Extract the [X, Y] coordinate from the center of the cell holding the provided text.  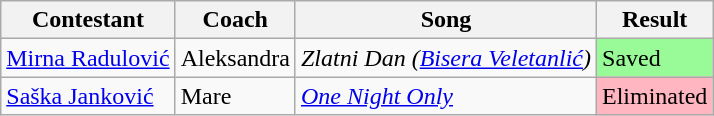
Mare [235, 96]
Contestant [88, 20]
Eliminated [655, 96]
Song [446, 20]
Aleksandra [235, 58]
Coach [235, 20]
One Night Only [446, 96]
Result [655, 20]
Saška Janković [88, 96]
Mirna Radulović [88, 58]
Zlatni Dan (Bisera Veletanlić) [446, 58]
Saved [655, 58]
